Return (X, Y) of the center of cell containing provided text 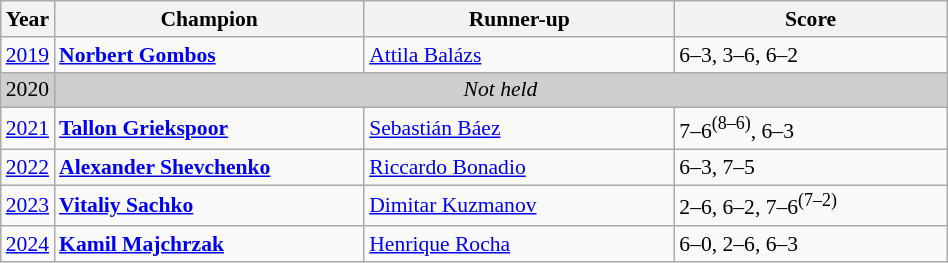
2023 (28, 206)
Sebastián Báez (519, 128)
Year (28, 19)
2–6, 6–2, 7–6(7–2) (810, 206)
Norbert Gombos (209, 55)
2019 (28, 55)
2020 (28, 90)
Alexander Shevchenko (209, 167)
Runner-up (519, 19)
6–3, 3–6, 6–2 (810, 55)
2024 (28, 244)
6–0, 2–6, 6–3 (810, 244)
Kamil Majchrzak (209, 244)
Henrique Rocha (519, 244)
Score (810, 19)
Tallon Griekspoor (209, 128)
Riccardo Bonadio (519, 167)
7–6(8–6), 6–3 (810, 128)
6–3, 7–5 (810, 167)
2021 (28, 128)
Vitaliy Sachko (209, 206)
Attila Balázs (519, 55)
Champion (209, 19)
Dimitar Kuzmanov (519, 206)
Not held (500, 90)
2022 (28, 167)
